Search for the cell housing the specified text and yield its [X, Y] center coordinate. 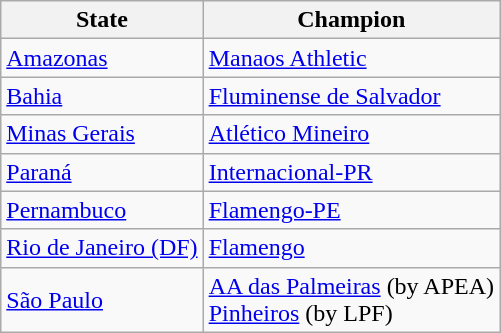
Bahia [102, 96]
Atlético Mineiro [351, 134]
Flamengo-PE [351, 210]
São Paulo [102, 300]
Pernambuco [102, 210]
Fluminense de Salvador [351, 96]
Rio de Janeiro (DF) [102, 248]
Minas Gerais [102, 134]
Flamengo [351, 248]
Internacional-PR [351, 172]
Manaos Athletic [351, 58]
Paraná [102, 172]
Amazonas [102, 58]
Champion [351, 20]
State [102, 20]
AA das Palmeiras (by APEA)Pinheiros (by LPF) [351, 300]
